Provide the [x, y] coordinate of the cell's center where the given text is located.  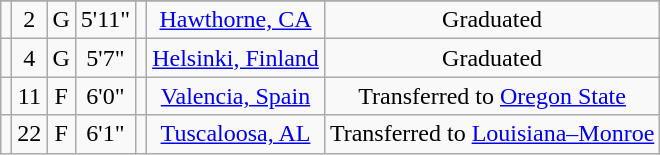
Hawthorne, CA [236, 20]
Helsinki, Finland [236, 58]
Transferred to Louisiana–Monroe [492, 134]
22 [30, 134]
Transferred to Oregon State [492, 96]
11 [30, 96]
5'11" [105, 20]
6'0" [105, 96]
2 [30, 20]
5'7" [105, 58]
4 [30, 58]
Tuscaloosa, AL [236, 134]
Valencia, Spain [236, 96]
6'1" [105, 134]
